Determine the [X, Y] coordinate at the center of the cell enclosing the given text.  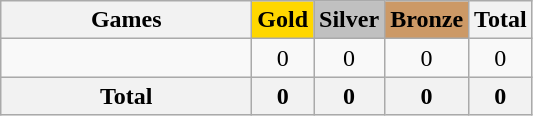
Silver [350, 20]
Bronze [427, 20]
Games [126, 20]
Gold [283, 20]
